From the cell containing the given text, extract its center point as (X, Y) coordinate. 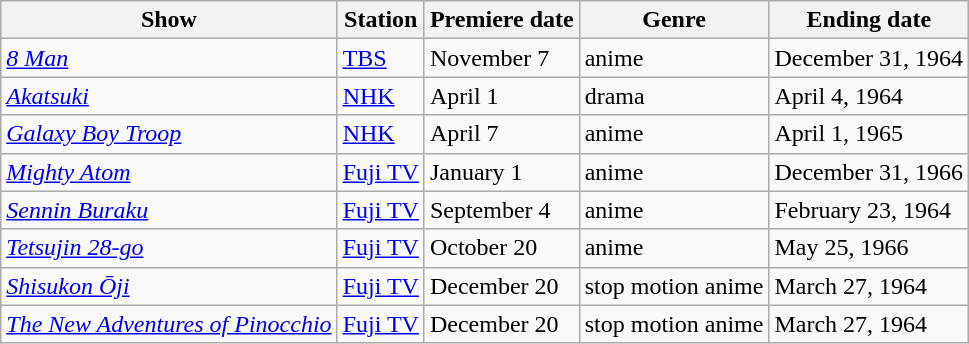
October 20 (502, 248)
Tetsujin 28-go (169, 248)
April 1 (502, 96)
Ending date (869, 20)
April 4, 1964 (869, 96)
Station (380, 20)
May 25, 1966 (869, 248)
January 1 (502, 172)
Mighty Atom (169, 172)
Akatsuki (169, 96)
Genre (674, 20)
Sennin Buraku (169, 210)
The New Adventures of Pinocchio (169, 324)
drama (674, 96)
December 31, 1964 (869, 58)
Show (169, 20)
February 23, 1964 (869, 210)
April 7 (502, 134)
Galaxy Boy Troop (169, 134)
September 4 (502, 210)
8 Man (169, 58)
April 1, 1965 (869, 134)
Premiere date (502, 20)
Shisukon Ōji (169, 286)
December 31, 1966 (869, 172)
TBS (380, 58)
November 7 (502, 58)
